Identify which cell holds the provided text, then report its [X, Y] central coordinate. 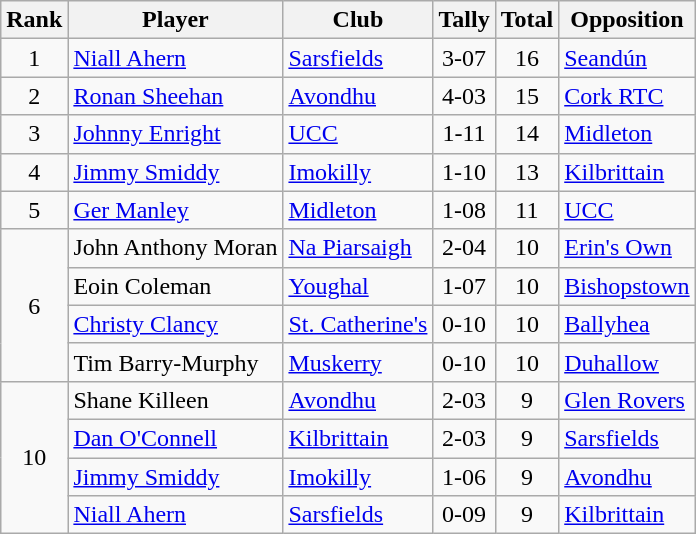
Dan O'Connell [176, 438]
Total [527, 20]
16 [527, 58]
3-07 [464, 58]
St. Catherine's [358, 324]
5 [34, 210]
Tally [464, 20]
Seandún [627, 58]
1 [34, 58]
Johnny Enright [176, 134]
2 [34, 96]
Rank [34, 20]
Opposition [627, 20]
4 [34, 172]
Muskerry [358, 362]
Bishopstown [627, 286]
14 [527, 134]
13 [527, 172]
Player [176, 20]
Tim Barry-Murphy [176, 362]
Youghal [358, 286]
1-11 [464, 134]
1-07 [464, 286]
Ger Manley [176, 210]
2-04 [464, 248]
Eoin Coleman [176, 286]
1-06 [464, 477]
Duhallow [627, 362]
6 [34, 305]
Shane Killeen [176, 400]
0-09 [464, 515]
15 [527, 96]
Glen Rovers [627, 400]
Christy Clancy [176, 324]
Ballyhea [627, 324]
4-03 [464, 96]
Ronan Sheehan [176, 96]
Club [358, 20]
John Anthony Moran [176, 248]
Erin's Own [627, 248]
11 [527, 210]
1-10 [464, 172]
Cork RTC [627, 96]
3 [34, 134]
Na Piarsaigh [358, 248]
1-08 [464, 210]
